Capture the cell that displays the provided text and extract its [X, Y] central coordinate. 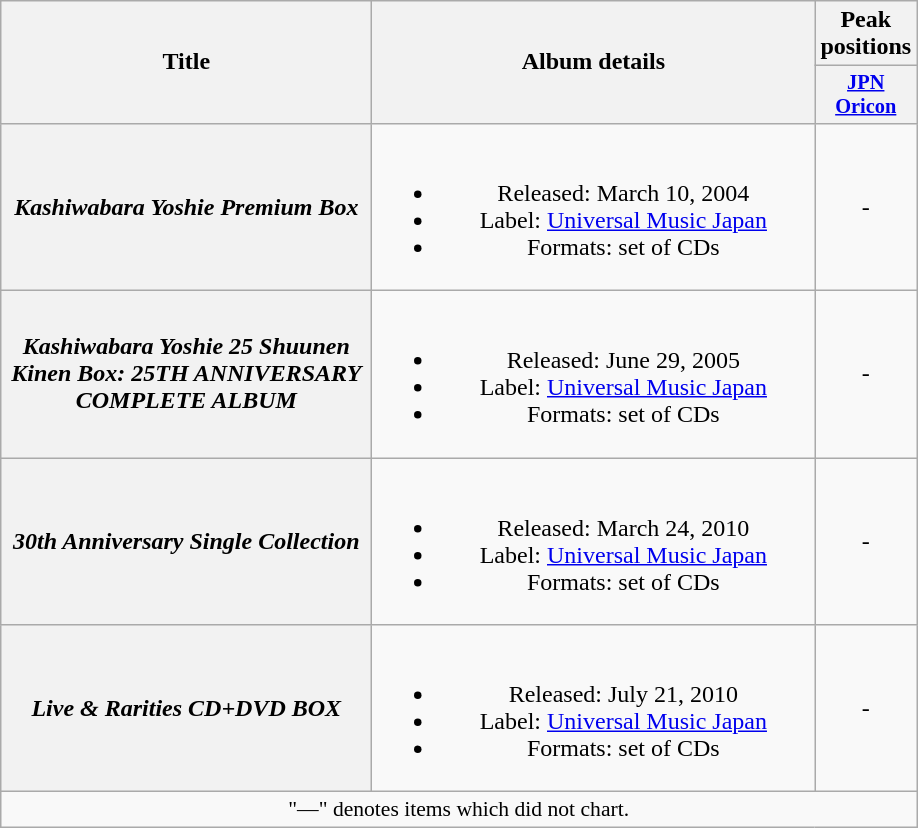
Kashiwabara Yoshie 25 Shuunen Kinen Box: 25TH ANNIVERSARY COMPLETE ALBUM [186, 374]
Released: March 24, 2010Label: Universal Music JapanFormats: set of CDs [594, 542]
Album details [594, 62]
JPNOricon [866, 95]
30th Anniversary Single Collection [186, 542]
Live & Rarities CD+DVD BOX [186, 708]
Kashiwabara Yoshie Premium Box [186, 206]
Released: July 21, 2010Label: Universal Music JapanFormats: set of CDs [594, 708]
Peak positions [866, 34]
Released: March 10, 2004Label: Universal Music JapanFormats: set of CDs [594, 206]
Title [186, 62]
"—" denotes items which did not chart. [459, 810]
Released: June 29, 2005Label: Universal Music JapanFormats: set of CDs [594, 374]
